For the text-containing cell, return its midpoint in [x, y] coordinate format. 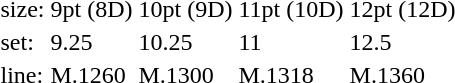
10.25 [186, 42]
11 [291, 42]
9.25 [92, 42]
